Capture the cell that displays the provided text and extract its [x, y] central coordinate. 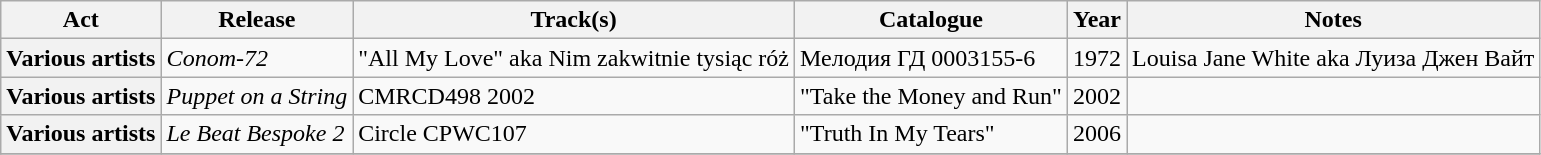
"All My Love" aka Nim zakwitnie tysiąc róż [574, 58]
Circle CPWC107 [574, 134]
Мелодия ГД 0003155-6 [932, 58]
Notes [1334, 20]
"Take the Money and Run" [932, 96]
Release [257, 20]
Сопот-72 [257, 58]
Catalogue [932, 20]
Year [1096, 20]
Le Beat Bespoke 2 [257, 134]
2002 [1096, 96]
Louisa Jane White aka Луиза Джен Вайт [1334, 58]
Track(s) [574, 20]
Act [81, 20]
2006 [1096, 134]
CMRCD498 2002 [574, 96]
"Truth In My Tears" [932, 134]
1972 [1096, 58]
Puppet on a String [257, 96]
